Pinpoint the cell where the given text exists, returning its (X, Y) midpoint coordinate. 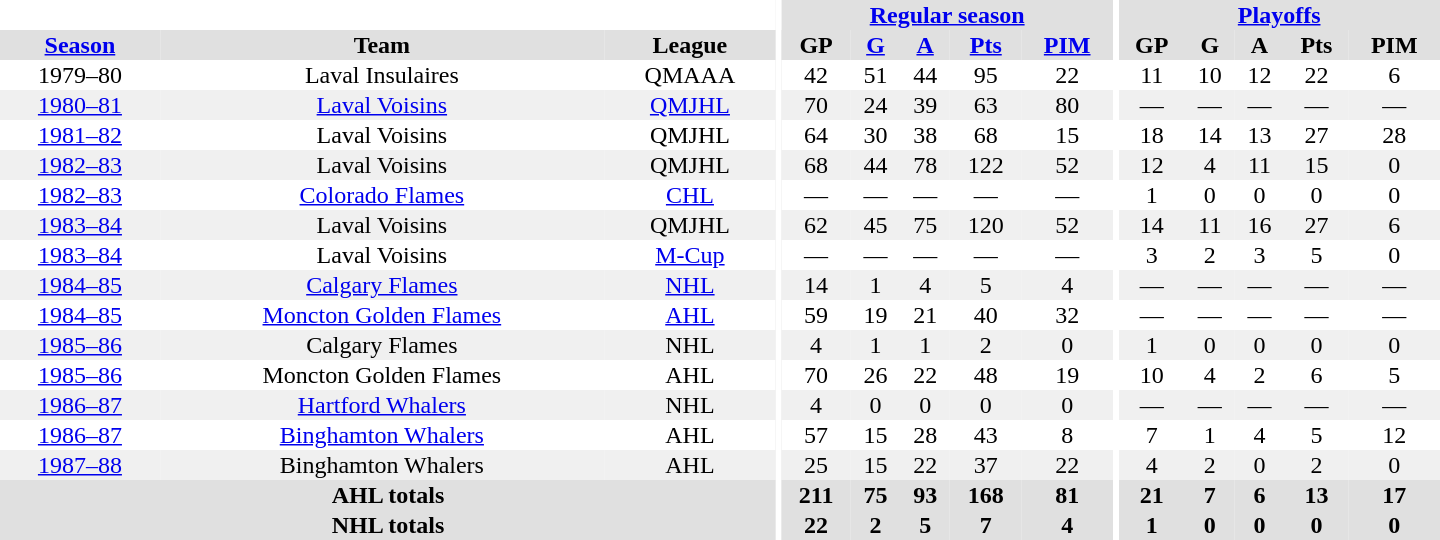
NHL totals (388, 525)
62 (816, 225)
1987–88 (80, 465)
59 (816, 315)
42 (816, 75)
CHL (690, 195)
1980–81 (80, 105)
AHL totals (388, 495)
25 (816, 465)
Laval Insulaires (382, 75)
39 (925, 105)
24 (876, 105)
95 (986, 75)
League (690, 45)
QMAAA (690, 75)
Playoffs (1279, 15)
17 (1394, 495)
18 (1152, 135)
1981–82 (80, 135)
51 (876, 75)
Season (80, 45)
80 (1068, 105)
26 (876, 375)
Team (382, 45)
38 (925, 135)
M-Cup (690, 255)
37 (986, 465)
63 (986, 105)
Regular season (948, 15)
43 (986, 435)
40 (986, 315)
64 (816, 135)
168 (986, 495)
78 (925, 165)
16 (1260, 225)
Hartford Whalers (382, 405)
81 (1068, 495)
Colorado Flames (382, 195)
57 (816, 435)
122 (986, 165)
1979–80 (80, 75)
8 (1068, 435)
30 (876, 135)
45 (876, 225)
211 (816, 495)
120 (986, 225)
93 (925, 495)
48 (986, 375)
32 (1068, 315)
